Determine the [x, y] coordinate at the center of the cell enclosing the given text.  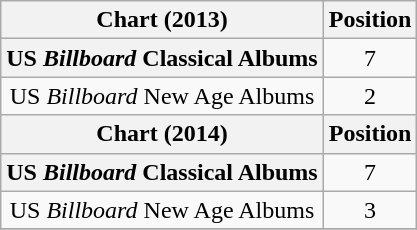
Chart (2013) [162, 20]
Chart (2014) [162, 134]
2 [370, 96]
3 [370, 210]
